Determine the (x, y) coordinate at the center of the cell enclosing the given text.  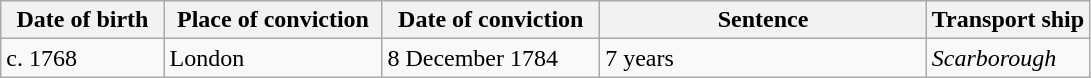
c. 1768 (82, 58)
Place of conviction (273, 20)
Date of birth (82, 20)
Date of conviction (491, 20)
London (273, 58)
Scarborough (1008, 58)
Transport ship (1008, 20)
Sentence (764, 20)
7 years (764, 58)
8 December 1784 (491, 58)
